Identify which cell holds the provided text, then report its [x, y] central coordinate. 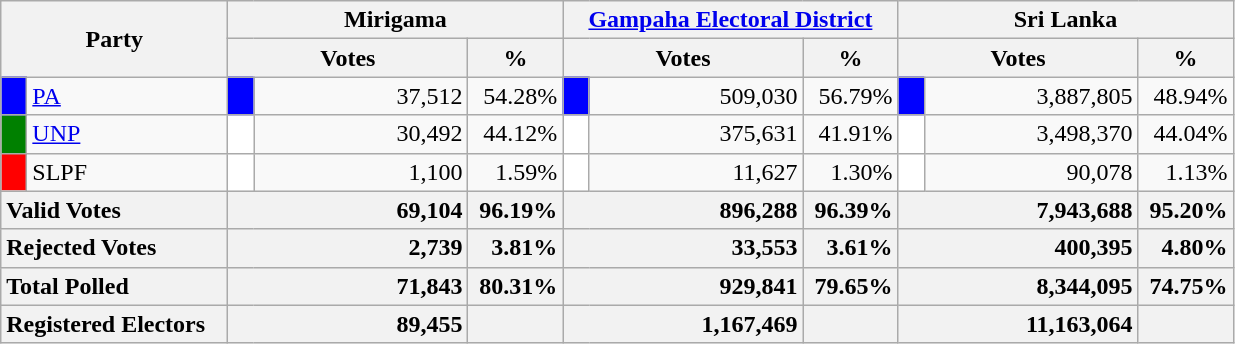
UNP [128, 134]
3,498,370 [1031, 134]
1.30% [850, 172]
90,078 [1031, 172]
Valid Votes [114, 210]
PA [128, 96]
80.31% [516, 286]
Rejected Votes [114, 248]
96.39% [850, 210]
929,841 [683, 286]
Gampaha Electoral District [730, 20]
1.59% [516, 172]
1,167,469 [683, 324]
7,943,688 [1018, 210]
54.28% [516, 96]
89,455 [348, 324]
96.19% [516, 210]
74.75% [1186, 286]
Mirigama [396, 20]
2,739 [348, 248]
1.13% [1186, 172]
Party [114, 39]
1,100 [361, 172]
11,163,064 [1018, 324]
8,344,095 [1018, 286]
44.12% [516, 134]
375,631 [696, 134]
11,627 [696, 172]
33,553 [683, 248]
95.20% [1186, 210]
48.94% [1186, 96]
896,288 [683, 210]
3,887,805 [1031, 96]
Registered Electors [114, 324]
Sri Lanka [1066, 20]
Total Polled [114, 286]
509,030 [696, 96]
41.91% [850, 134]
3.81% [516, 248]
71,843 [348, 286]
37,512 [361, 96]
4.80% [1186, 248]
44.04% [1186, 134]
30,492 [361, 134]
79.65% [850, 286]
3.61% [850, 248]
69,104 [348, 210]
SLPF [128, 172]
400,395 [1018, 248]
56.79% [850, 96]
